Identify which cell holds the provided text, then report its [X, Y] central coordinate. 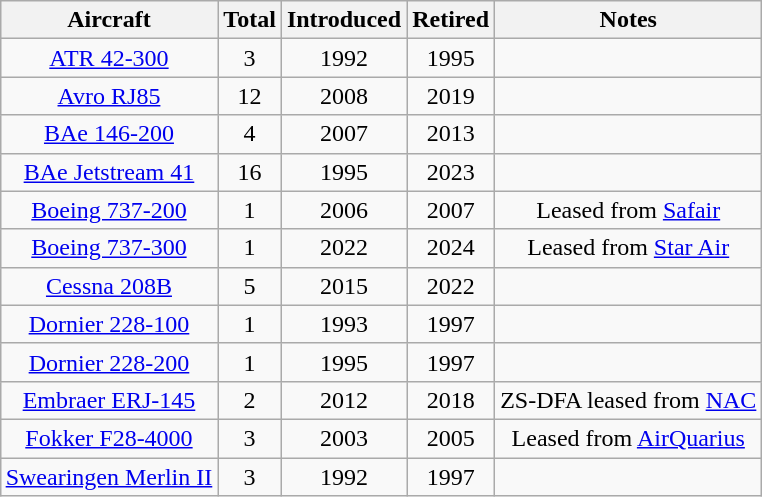
Notes [628, 20]
Leased from AirQuarius [628, 438]
Boeing 737-300 [109, 248]
ZS-DFA leased from NAC [628, 400]
Avro RJ85 [109, 96]
2013 [451, 134]
Fokker F28-4000 [109, 438]
Aircraft [109, 20]
Cessna 208B [109, 286]
Total [250, 20]
2012 [344, 400]
2024 [451, 248]
2 [250, 400]
2015 [344, 286]
2006 [344, 210]
1993 [344, 324]
Embraer ERJ-145 [109, 400]
2019 [451, 96]
Swearingen Merlin II [109, 477]
2003 [344, 438]
5 [250, 286]
BAe Jetstream 41 [109, 172]
Dornier 228-100 [109, 324]
2023 [451, 172]
Boeing 737-200 [109, 210]
4 [250, 134]
Leased from Safair [628, 210]
Retired [451, 20]
16 [250, 172]
Introduced [344, 20]
2008 [344, 96]
BAe 146-200 [109, 134]
2005 [451, 438]
ATR 42-300 [109, 58]
Dornier 228-200 [109, 362]
Leased from Star Air [628, 248]
12 [250, 96]
2018 [451, 400]
